Determine the [x, y] coordinate at the center of the cell enclosing the given text.  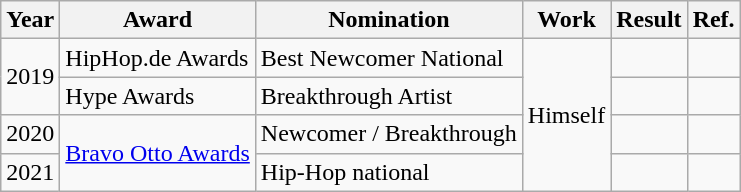
Himself [566, 115]
Work [566, 20]
Award [158, 20]
Nomination [388, 20]
HipHop.de Awards [158, 58]
Year [30, 20]
2021 [30, 172]
Newcomer / Breakthrough [388, 134]
Result [649, 20]
Best Newcomer National [388, 58]
Hip-Hop national [388, 172]
Breakthrough Artist [388, 96]
2020 [30, 134]
Hype Awards [158, 96]
Ref. [714, 20]
2019 [30, 77]
Bravo Otto Awards [158, 153]
